Identify which cell holds the provided text, then report its (x, y) central coordinate. 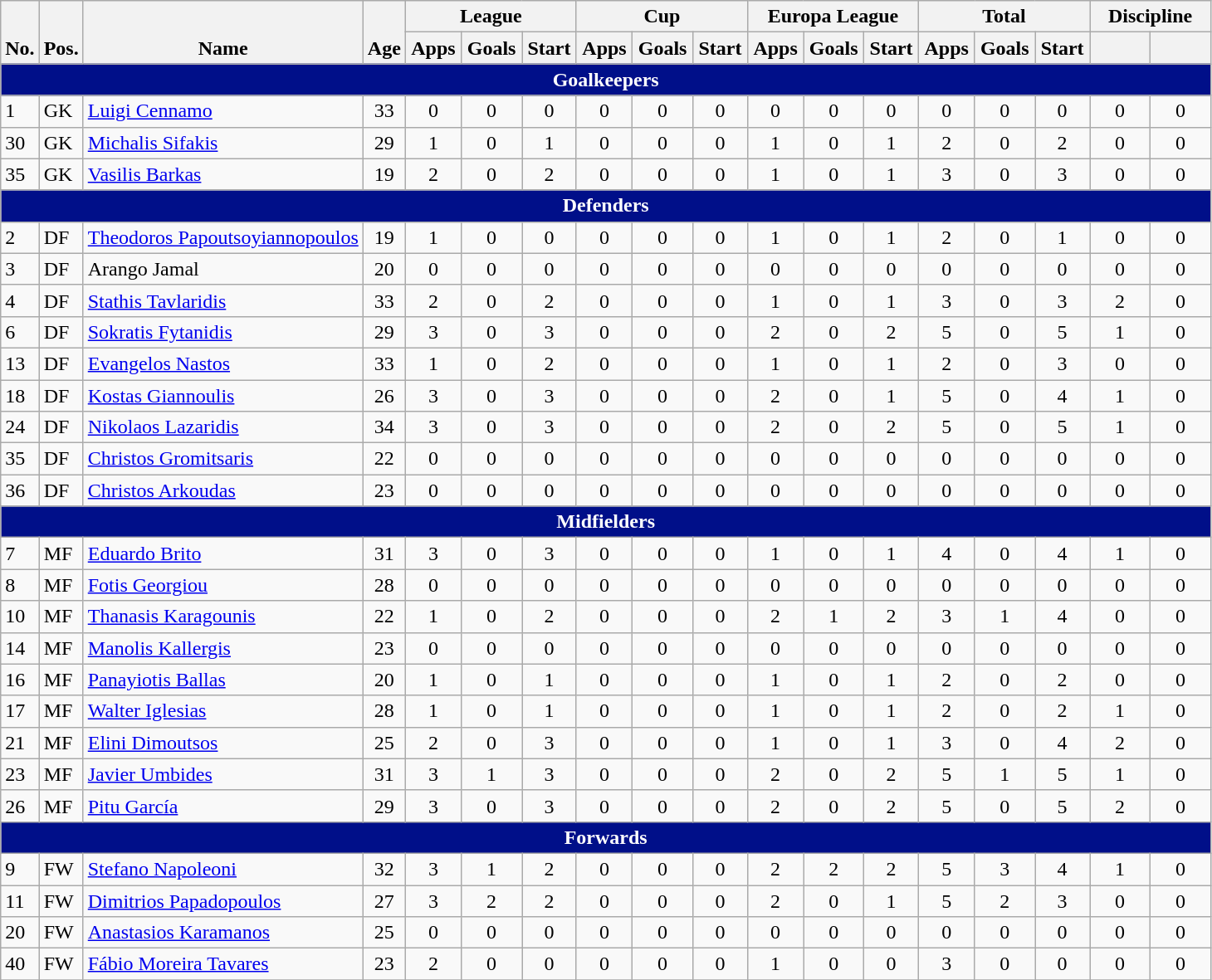
17 (20, 711)
7 (20, 553)
11 (20, 900)
Christos Gromitsaris (222, 459)
18 (20, 396)
27 (384, 900)
10 (20, 617)
Evangelos Nastos (222, 363)
Stefano Napoleoni (222, 869)
Defenders (606, 206)
30 (20, 143)
Pitu García (222, 806)
Anastasios Karamanos (222, 933)
Arango Jamal (222, 269)
Discipline (1151, 17)
Michalis Sifakis (222, 143)
Thanasis Karagounis (222, 617)
36 (20, 490)
Nikolaos Lazaridis (222, 427)
6 (20, 332)
Manolis Kallergis (222, 648)
Christos Arkoudas (222, 490)
16 (20, 680)
32 (384, 869)
21 (20, 743)
Total (1004, 17)
Eduardo Brito (222, 553)
8 (20, 585)
No. (20, 32)
Fotis Georgiou (222, 585)
Midfielders (606, 522)
Panayiotis Ballas (222, 680)
Goalkeepers (606, 80)
Kostas Giannoulis (222, 396)
9 (20, 869)
Javier Umbides (222, 774)
Vasilis Barkas (222, 174)
Pos. (61, 32)
Age (384, 32)
34 (384, 427)
Walter Iglesias (222, 711)
40 (20, 964)
Stathis Tavlaridis (222, 300)
Dimitrios Papadopoulos (222, 900)
24 (20, 427)
Elini Dimoutsos (222, 743)
Fábio Moreira Tavares (222, 964)
Forwards (606, 837)
Sokratis Fytanidis (222, 332)
13 (20, 363)
Cup (662, 17)
Europa League (833, 17)
Name (222, 32)
Theodoros Papoutsoyiannopoulos (222, 237)
14 (20, 648)
League (491, 17)
Luigi Cennamo (222, 111)
